Locate the cell with the specified text and output its (x, y) center coordinate. 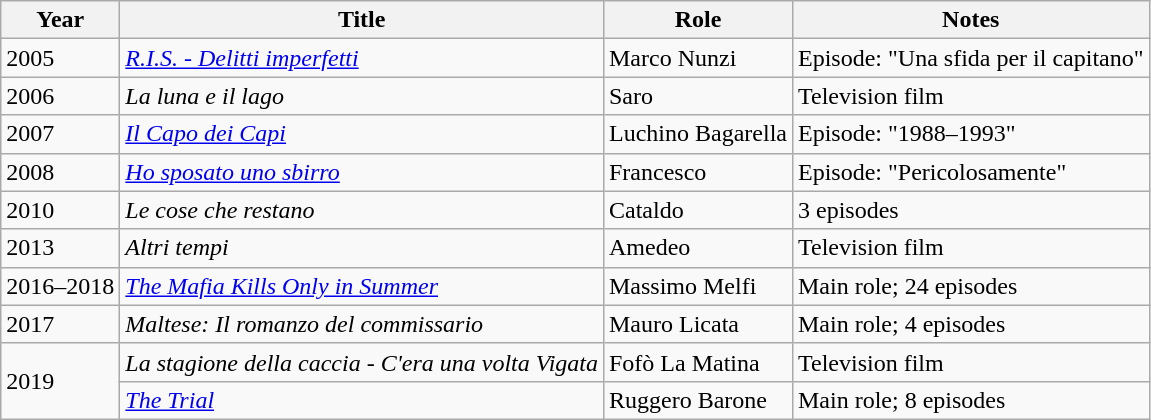
La luna e il lago (362, 96)
Ruggero Barone (698, 400)
2013 (60, 248)
2008 (60, 172)
R.I.S. - Delitti imperfetti (362, 58)
Le cose che restano (362, 210)
Role (698, 20)
Saro (698, 96)
The Trial (362, 400)
Ho sposato uno sbirro (362, 172)
Luchino Bagarella (698, 134)
Fofò La Matina (698, 362)
Mauro Licata (698, 324)
2019 (60, 381)
Massimo Melfi (698, 286)
The Mafia Kills Only in Summer (362, 286)
Altri tempi (362, 248)
Episode: "1988–1993" (970, 134)
Il Capo dei Capi (362, 134)
Main role; 8 episodes (970, 400)
3 episodes (970, 210)
2016–2018 (60, 286)
Main role; 4 episodes (970, 324)
Marco Nunzi (698, 58)
2017 (60, 324)
2006 (60, 96)
Francesco (698, 172)
2010 (60, 210)
Main role; 24 episodes (970, 286)
Episode: "Una sfida per il capitano" (970, 58)
2007 (60, 134)
Title (362, 20)
Cataldo (698, 210)
Maltese: Il romanzo del commissario (362, 324)
La stagione della caccia - C'era una volta Vigata (362, 362)
Amedeo (698, 248)
Year (60, 20)
Notes (970, 20)
Episode: "Pericolosamente" (970, 172)
2005 (60, 58)
